Return the [X, Y] coordinate for the center point of the cell that contains the specified text.  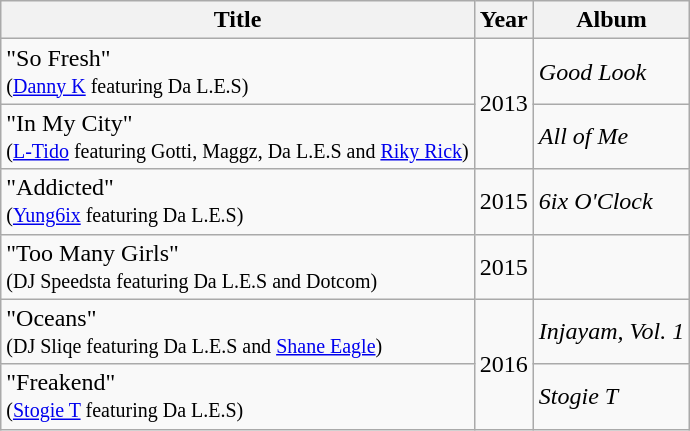
"In My City"(L-Tido featuring Gotti, Maggz, Da L.E.S and Riky Rick) [238, 136]
Year [504, 20]
"Addicted"(Yung6ix featuring Da L.E.S) [238, 202]
All of Me [611, 136]
Injayam, Vol. 1 [611, 332]
2013 [504, 104]
2016 [504, 364]
"Freakend"(Stogie T featuring Da L.E.S) [238, 396]
Title [238, 20]
Good Look [611, 72]
"Too Many Girls"(DJ Speedsta featuring Da L.E.S and Dotcom) [238, 266]
Album [611, 20]
"Oceans"(DJ Sliqe featuring Da L.E.S and Shane Eagle) [238, 332]
Stogie T [611, 396]
6ix O'Clock [611, 202]
"So Fresh"(Danny K featuring Da L.E.S) [238, 72]
